For the text-containing cell, return its midpoint in (x, y) coordinate format. 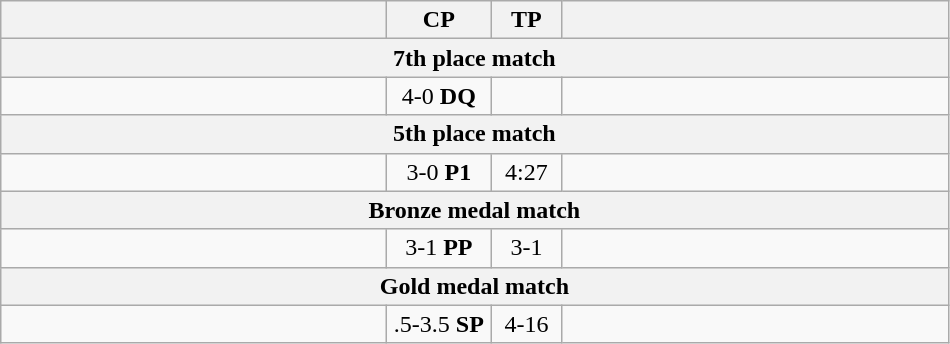
7th place match (474, 58)
.5-3.5 SP (439, 324)
Gold medal match (474, 286)
Bronze medal match (474, 210)
5th place match (474, 134)
CP (439, 20)
3-1 (526, 248)
TP (526, 20)
3-1 PP (439, 248)
3-0 P1 (439, 172)
4-16 (526, 324)
4-0 DQ (439, 96)
4:27 (526, 172)
